Find where the given text appears and provide that cell's center as [X, Y] coordinate. 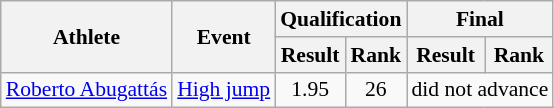
High jump [224, 90]
Event [224, 36]
did not advance [480, 90]
Final [480, 19]
Athlete [86, 36]
26 [376, 90]
Roberto Abugattás [86, 90]
1.95 [310, 90]
Qualification [340, 19]
